Return (X, Y) of the center of cell containing provided text 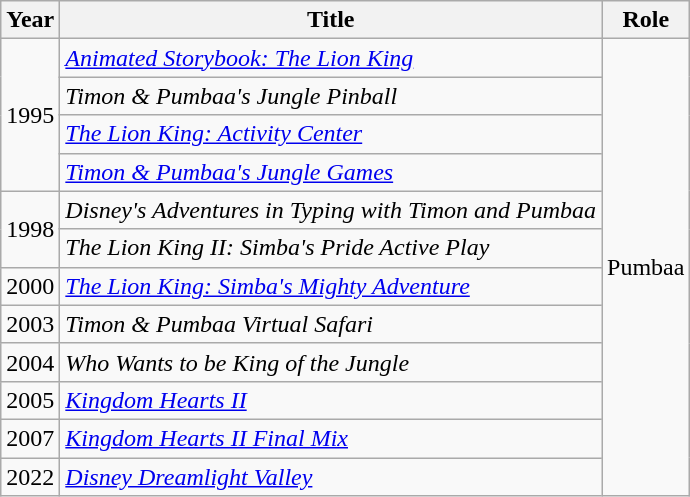
2022 (30, 477)
Disney's Adventures in Typing with Timon and Pumbaa (331, 210)
Disney Dreamlight Valley (331, 477)
The Lion King: Activity Center (331, 134)
Timon & Pumbaa's Jungle Pinball (331, 96)
1995 (30, 115)
1998 (30, 229)
Year (30, 20)
2004 (30, 362)
Animated Storybook: The Lion King (331, 58)
Pumbaa (646, 268)
Who Wants to be King of the Jungle (331, 362)
Timon & Pumbaa's Jungle Games (331, 172)
Kingdom Hearts II (331, 400)
2007 (30, 438)
The Lion King II: Simba's Pride Active Play (331, 248)
The Lion King: Simba's Mighty Adventure (331, 286)
Kingdom Hearts II Final Mix (331, 438)
2000 (30, 286)
Role (646, 20)
2005 (30, 400)
2003 (30, 324)
Timon & Pumbaa Virtual Safari (331, 324)
Title (331, 20)
